Detect which cell encompasses the target text, then output its [x, y] center coordinate. 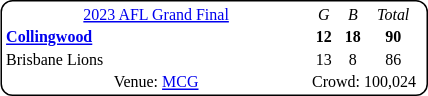
13 [324, 60]
Brisbane Lions [156, 60]
12 [324, 37]
86 [394, 60]
Crowd: 100,024 [364, 82]
90 [394, 37]
18 [353, 37]
8 [353, 60]
G [324, 14]
Collingwood [156, 37]
B [353, 14]
Venue: MCG [156, 82]
Total [394, 14]
2023 AFL Grand Final [156, 14]
